For the text-containing cell, return its midpoint in [x, y] coordinate format. 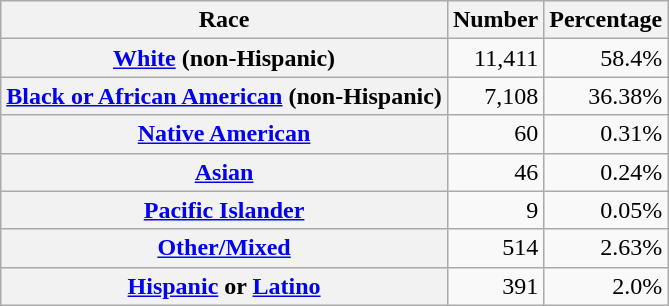
2.63% [606, 248]
Pacific Islander [224, 210]
Hispanic or Latino [224, 286]
7,108 [495, 96]
0.31% [606, 134]
36.38% [606, 96]
11,411 [495, 58]
Percentage [606, 20]
2.0% [606, 286]
46 [495, 172]
60 [495, 134]
58.4% [606, 58]
Other/Mixed [224, 248]
Race [224, 20]
9 [495, 210]
514 [495, 248]
391 [495, 286]
0.24% [606, 172]
White (non-Hispanic) [224, 58]
Asian [224, 172]
Native American [224, 134]
Number [495, 20]
0.05% [606, 210]
Black or African American (non-Hispanic) [224, 96]
